Scan for the cell matching the given text and deliver its (x, y) coordinate at center. 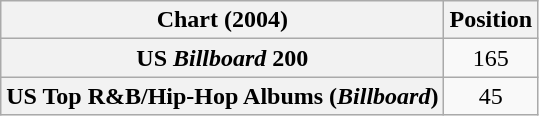
Position (491, 20)
Chart (2004) (222, 20)
165 (491, 58)
US Billboard 200 (222, 58)
US Top R&B/Hip-Hop Albums (Billboard) (222, 96)
45 (491, 96)
